Provide the [X, Y] coordinate of the cell's center where the given text is located.  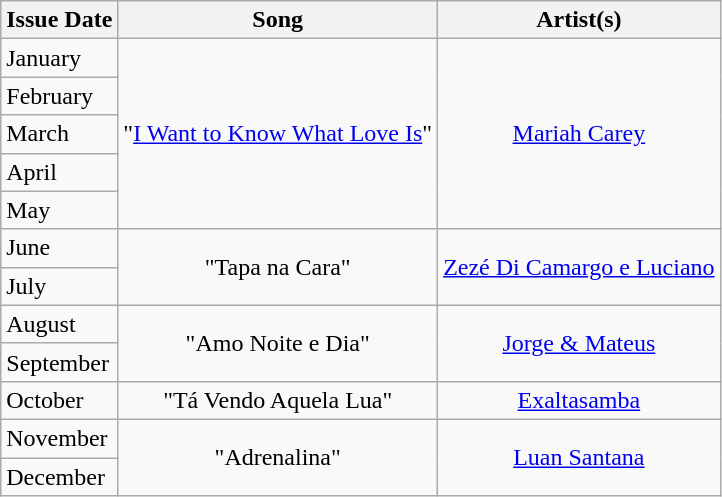
May [60, 210]
November [60, 438]
April [60, 172]
February [60, 96]
"I Want to Know What Love Is" [278, 134]
October [60, 400]
"Adrenalina" [278, 457]
Zezé Di Camargo e Luciano [580, 267]
September [60, 362]
July [60, 286]
"Tá Vendo Aquela Lua" [278, 400]
"Tapa na Cara" [278, 267]
June [60, 248]
Mariah Carey [580, 134]
January [60, 58]
March [60, 134]
Issue Date [60, 20]
Song [278, 20]
Exaltasamba [580, 400]
Artist(s) [580, 20]
Luan Santana [580, 457]
August [60, 324]
Jorge & Mateus [580, 343]
December [60, 477]
"Amo Noite e Dia" [278, 343]
